Return [X, Y] of the center of cell containing provided text 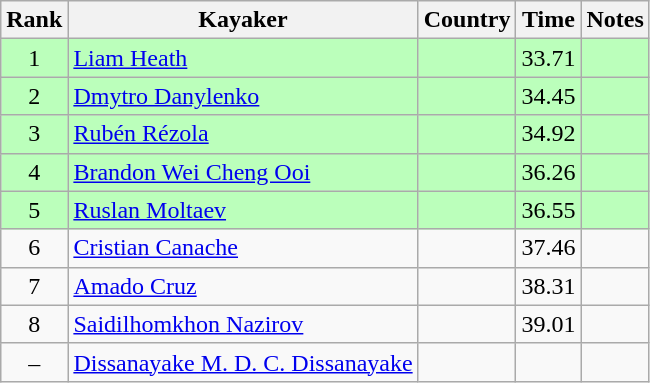
2 [34, 96]
Time [548, 20]
Dmytro Danylenko [243, 96]
Ruslan Moltaev [243, 210]
3 [34, 134]
37.46 [548, 248]
Country [467, 20]
Rank [34, 20]
– [34, 362]
6 [34, 248]
Cristian Canache [243, 248]
Dissanayake M. D. C. Dissanayake [243, 362]
4 [34, 172]
8 [34, 324]
33.71 [548, 58]
Notes [615, 20]
34.92 [548, 134]
Kayaker [243, 20]
39.01 [548, 324]
38.31 [548, 286]
36.55 [548, 210]
Saidilhomkhon Nazirov [243, 324]
Rubén Rézola [243, 134]
5 [34, 210]
1 [34, 58]
Brandon Wei Cheng Ooi [243, 172]
Amado Cruz [243, 286]
34.45 [548, 96]
Liam Heath [243, 58]
36.26 [548, 172]
7 [34, 286]
